Provide the [x, y] coordinate of the cell's center where the given text is located.  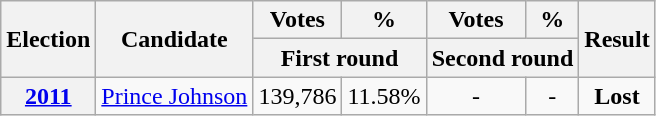
Result [617, 39]
Lost [617, 96]
Candidate [174, 39]
First round [340, 58]
Prince Johnson [174, 96]
11.58% [384, 96]
Election [48, 39]
2011 [48, 96]
139,786 [298, 96]
Second round [502, 58]
